Identify which cell holds the provided text, then report its [x, y] central coordinate. 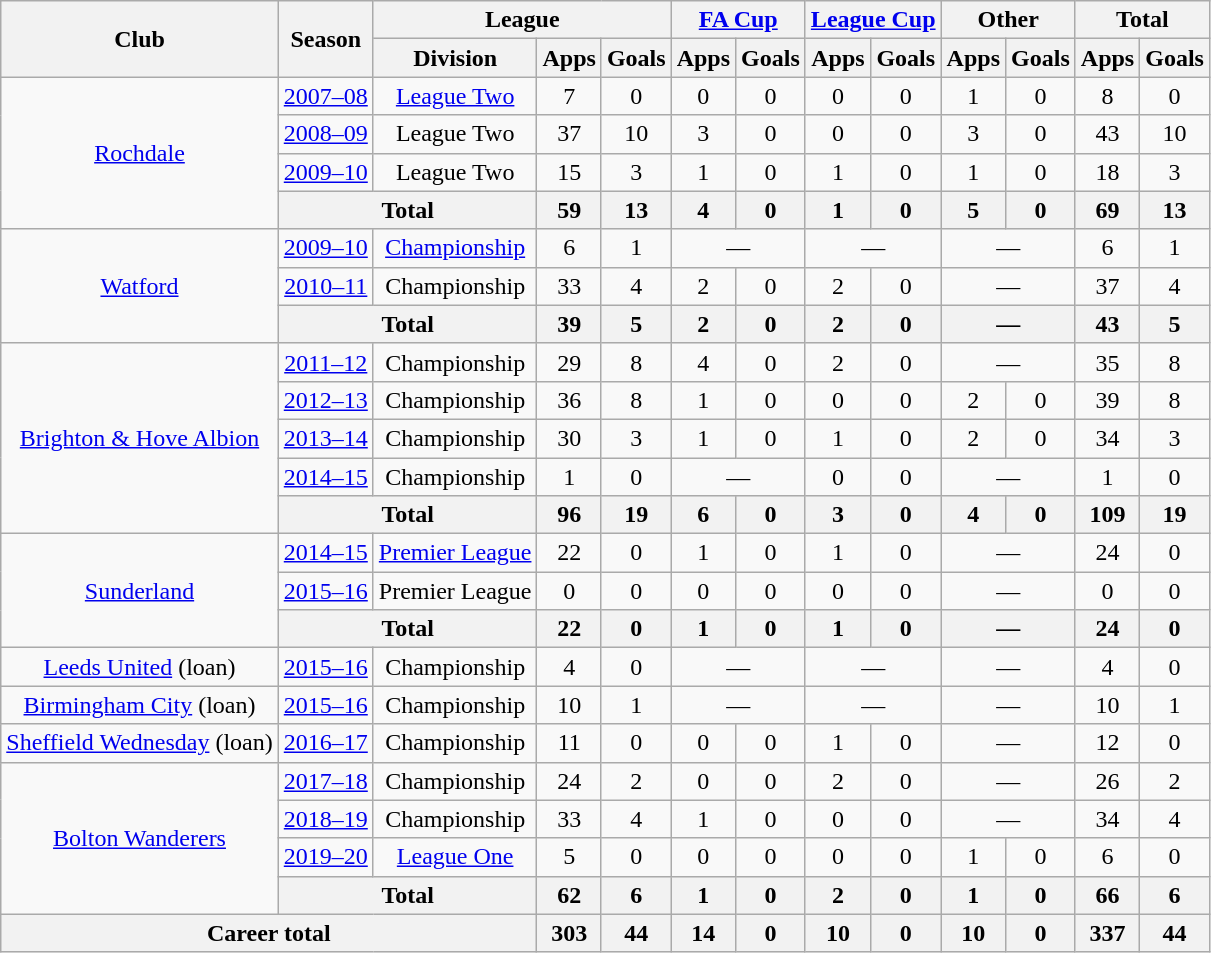
Birmingham City (loan) [140, 705]
Other [1008, 20]
Season [326, 39]
Brighton & Hove Albion [140, 438]
2007–08 [326, 96]
30 [569, 438]
2019–20 [326, 857]
2018–19 [326, 819]
62 [569, 895]
Club [140, 39]
2012–13 [326, 400]
12 [1107, 743]
League One [455, 857]
2010–11 [326, 286]
Watford [140, 286]
59 [569, 210]
League Cup [873, 20]
Division [455, 58]
303 [569, 933]
7 [569, 96]
18 [1107, 172]
2008–09 [326, 134]
36 [569, 400]
Bolton Wanderers [140, 838]
14 [703, 933]
Sheffield Wednesday (loan) [140, 743]
11 [569, 743]
League [522, 20]
2017–18 [326, 781]
337 [1107, 933]
96 [569, 515]
69 [1107, 210]
2013–14 [326, 438]
FA Cup [738, 20]
66 [1107, 895]
Rochdale [140, 153]
Career total [269, 933]
109 [1107, 515]
Sunderland [140, 591]
35 [1107, 362]
29 [569, 362]
26 [1107, 781]
2011–12 [326, 362]
2016–17 [326, 743]
15 [569, 172]
Leeds United (loan) [140, 667]
